Scan for the cell matching the given text and deliver its (X, Y) coordinate at center. 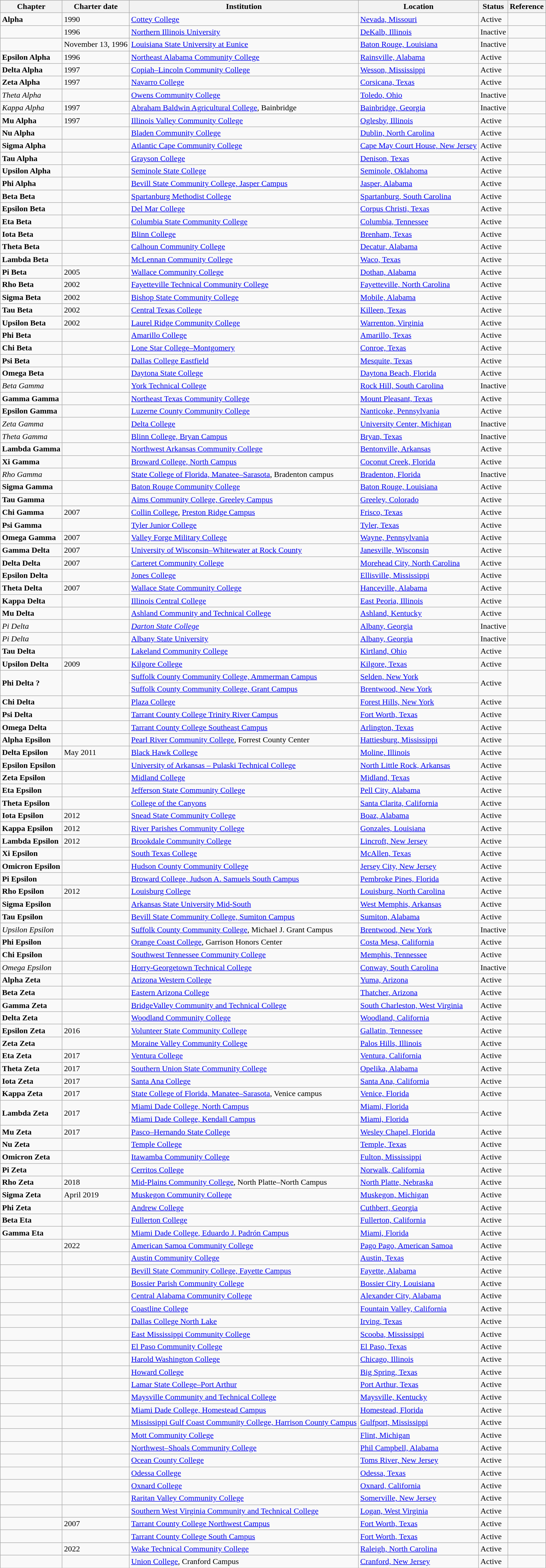
Pago Pago, American Samoa (418, 1245)
Iota Epsilon (31, 816)
Austin Community College (244, 1258)
Theta Gamma (31, 436)
Broward College, North Campus (244, 462)
Lincroft, New Jersey (418, 841)
Pi Zeta (31, 1169)
Oxnard College (244, 1486)
Oglesby, Illinois (418, 120)
Temple, Texas (418, 1144)
Gamma Delta (31, 550)
State College of Florida, Manatee–Sarasota, Bradenton campus (244, 474)
Bryan, Texas (418, 436)
Suffolk County Community College, Grant Campus (244, 689)
Denison, Texas (418, 158)
Arlington, Texas (418, 727)
Sigma Gamma (31, 487)
Alpha Zeta (31, 980)
Conway, South Carolina (418, 968)
Austin, Texas (418, 1258)
Norwalk, California (418, 1169)
Ocean County College (244, 1460)
Rho Beta (31, 285)
Venice, Florida (418, 1094)
Nu Alpha (31, 133)
Epsilon Epsilon (31, 765)
Brookdale Community College (244, 841)
Sigma Beta (31, 297)
Odessa College (244, 1473)
April 2019 (96, 1195)
Epsilon Beta (31, 209)
2016 (96, 1031)
Alpha (31, 19)
Eta Beta (31, 222)
Cottey College (244, 19)
Broward College, Judson A. Samuels South Campus (244, 879)
Horry-Georgetown Technical College (244, 968)
Status (493, 7)
West Memphis, Arkansas (418, 904)
Louisburg, North Carolina (418, 891)
Temple College (244, 1144)
Greeley, Colorado (418, 500)
Northern Illinois University (244, 32)
Mississippi Gulf Coast Community College, Harrison County Campus (244, 1423)
Atlantic Cape Community College (244, 145)
Arizona Western College (244, 980)
Kappa Epsilon (31, 828)
Andrew College (244, 1208)
Memphis, Tennessee (418, 955)
Daytona Beach, Florida (418, 373)
Corsicana, Texas (418, 82)
University of Wisconsin–Whitewater at Rock County (244, 550)
Bevill State Community College, Sumiton Campus (244, 917)
Zeta Alpha (31, 82)
Gamma Eta (31, 1233)
2005 (96, 272)
Theta Zeta (31, 1068)
Morehead City, North Carolina (418, 563)
Reference (527, 7)
Alexander City, Alabama (418, 1296)
Rho Gamma (31, 474)
McAllen, Texas (418, 854)
Mu Alpha (31, 120)
Chicago, Illinois (418, 1359)
Omega Epsilon (31, 968)
El Paso Community College (244, 1346)
Muskegon, Michigan (418, 1195)
Theta Alpha (31, 95)
Del Mar College (244, 209)
Miami Dade College, Kendall Campus (244, 1119)
Eta Zeta (31, 1056)
Central Texas College (244, 310)
Miami Dade College, Eduardo J. Padrón Campus (244, 1233)
Bossier Parish Community College (244, 1283)
2009 (96, 664)
Zeta Zeta (31, 1043)
Janesville, Wisconsin (418, 550)
Warrenton, Virginia (418, 323)
Pasco–Hernando State College (244, 1132)
Illinois Central College (244, 601)
Blinn College, Bryan Campus (244, 436)
Woodland, California (418, 1018)
Kappa Zeta (31, 1094)
Fayette, Alabama (418, 1271)
Tau Delta (31, 651)
Bladen Community College (244, 133)
Southern Union State Community College (244, 1068)
DeKalb, Illinois (418, 32)
Tyler, Texas (418, 525)
Gamma Zeta (31, 1005)
Phi Beta (31, 335)
Laurel Ridge Community College (244, 323)
Port Arthur, Texas (418, 1385)
Beta Beta (31, 196)
Midland, Texas (418, 778)
Gamma Gamma (31, 399)
Wesson, Mississippi (418, 70)
Big Spring, Texas (418, 1372)
Columbia, Tennessee (418, 222)
Santa Clarita, California (418, 803)
Upsilon Beta (31, 323)
Epsilon Delta (31, 576)
Pembroke Pines, Florida (418, 879)
Ventura, California (418, 1056)
Somerville, New Jersey (418, 1498)
Amarillo College (244, 335)
University Center, Michigan (418, 424)
Kilgore, Texas (418, 664)
Kappa Delta (31, 601)
Thatcher, Arizona (418, 993)
Spartanburg, South Carolina (418, 196)
Luzerne County Community College (244, 411)
Collin College, Preston Ridge Campus (244, 512)
North Little Rock, Arkansas (418, 765)
Cape May Court House, New Jersey (418, 145)
Dublin, North Carolina (418, 133)
Omicron Epsilon (31, 866)
Illinois Valley Community College (244, 120)
Northeast Alabama Community College (244, 57)
Phi Epsilon (31, 942)
Abraham Baldwin Agricultural College, Bainbridge (244, 108)
Tarrant County College Trinity River Campus (244, 714)
Phi Delta ? (31, 683)
Suffolk County Community College, Ammerman Campus (244, 677)
Nevada, Missouri (418, 19)
Lamar State College–Port Arthur (244, 1385)
Louisiana State University at Eunice (244, 45)
Tarrant County College Northwest Campus (244, 1523)
Fayetteville Technical Community College (244, 285)
Scooba, Mississippi (418, 1334)
Tyler Junior College (244, 525)
Bradenton, Florida (418, 474)
Costa Mesa, California (418, 942)
Black Hawk College (244, 752)
Albany State University (244, 639)
Phi Alpha (31, 184)
University of Arkansas – Pulaski Technical College (244, 765)
Beta Zeta (31, 993)
Decatur, Alabama (418, 247)
Daytona State College (244, 373)
Fountain Valley, California (418, 1309)
Columbia State Community College (244, 222)
Cuthbert, Georgia (418, 1208)
Nanticoke, Pennsylvania (418, 411)
Jasper, Alabama (418, 184)
Santa Ana College (244, 1081)
Louisburg College (244, 891)
Kirtland, Ohio (418, 651)
Fulton, Mississippi (418, 1157)
Gallatin, Tennessee (418, 1031)
Midland College (244, 778)
Southwest Tennessee Community College (244, 955)
Seminole, Oklahoma (418, 171)
North Platte, Nebraska (418, 1182)
Corpus Christi, Texas (418, 209)
Calhoun Community College (244, 247)
Theta Delta (31, 588)
Epsilon Zeta (31, 1031)
Conroe, Texas (418, 348)
Upsilon Delta (31, 664)
Bainbridge, Georgia (418, 108)
Carteret Community College (244, 563)
Fullerton College (244, 1220)
Suffolk County Community College, Michael J. Grant Campus (244, 929)
York Technical College (244, 386)
Pell City, Alabama (418, 790)
Pearl River Community College, Forrest County Center (244, 740)
Sigma Alpha (31, 145)
Delta Zeta (31, 1018)
South Texas College (244, 854)
1990 (96, 19)
Arkansas State University Mid-South (244, 904)
Psi Gamma (31, 525)
Chi Beta (31, 348)
Wake Technical Community College (244, 1549)
Tarrant County College South Campus (244, 1536)
Ventura College (244, 1056)
Cranford, New Jersey (418, 1561)
Theta Epsilon (31, 803)
Eta Epsilon (31, 790)
Chapter (31, 7)
Flint, Michigan (418, 1435)
Spartanburg Methodist College (244, 196)
Grayson College (244, 158)
Rock Hill, South Carolina (418, 386)
Sigma Epsilon (31, 904)
Mott Community College (244, 1435)
Hattiesburg, Mississippi (418, 740)
Zeta Epsilon (31, 778)
State College of Florida, Manatee–Sarasota, Venice campus (244, 1094)
Psi Beta (31, 360)
Epsilon Gamma (31, 411)
Epsilon Alpha (31, 57)
East Peoria, Illinois (418, 601)
Delta Epsilon (31, 752)
Omega Beta (31, 373)
Northwest–Shoals Community College (244, 1448)
Charter date (96, 7)
Pi Beta (31, 272)
Orange Coast College, Garrison Honors Center (244, 942)
May 2011 (96, 752)
Kilgore College (244, 664)
Beta Eta (31, 1220)
River Parishes Community College (244, 828)
Fullerton, California (418, 1220)
Rainsville, Alabama (418, 57)
Northwest Arkansas Community College (244, 449)
Lambda Zeta (31, 1113)
Woodland Community College (244, 1018)
Tau Beta (31, 310)
Southern West Virginia Community and Technical College (244, 1511)
Hanceville, Alabama (418, 588)
Kappa Alpha (31, 108)
BridgeValley Community and Technical College (244, 1005)
Gulfport, Mississippi (418, 1423)
Frisco, Texas (418, 512)
Lambda Gamma (31, 449)
Mu Delta (31, 613)
Jersey City, New Jersey (418, 866)
Ashland Community and Technical College (244, 613)
Dothan, Alabama (418, 272)
Tau Alpha (31, 158)
Gonzales, Louisiana (418, 828)
Plaza College (244, 702)
Blinn College (244, 234)
Bishop State Community College (244, 297)
Oxnard, California (418, 1486)
Seminole State College (244, 171)
Toms River, New Jersey (418, 1460)
Snead State Community College (244, 816)
Union College, Cranford Campus (244, 1561)
Beta Gamma (31, 386)
Santa Ana, California (418, 1081)
Lambda Beta (31, 259)
East Mississippi Community College (244, 1334)
Cerritos College (244, 1169)
Upsilon Epsilon (31, 929)
South Charleston, West Virginia (418, 1005)
Theta Beta (31, 247)
Iota Zeta (31, 1081)
Amarillo, Texas (418, 335)
Tau Epsilon (31, 917)
Bevill State Community College, Fayette Campus (244, 1271)
Zeta Gamma (31, 424)
Dallas College North Lake (244, 1321)
Valley Forge Military College (244, 537)
Xi Epsilon (31, 854)
Bossier City, Louisiana (418, 1283)
Omega Gamma (31, 537)
Lakeland Community College (244, 651)
Fayetteville, North Carolina (418, 285)
Sigma Zeta (31, 1195)
Homestead, Florida (418, 1410)
Maysville Community and Technical College (244, 1397)
Omicron Zeta (31, 1157)
Toledo, Ohio (418, 95)
Selden, New York (418, 677)
Baton Rouge Community College (244, 487)
Psi Delta (31, 714)
Northeast Texas Community College (244, 399)
Bentonville, Arkansas (418, 449)
Chi Epsilon (31, 955)
Iota Beta (31, 234)
Pi Epsilon (31, 879)
Mount Pleasant, Texas (418, 399)
Logan, West Virginia (418, 1511)
Mid-Plains Community College, North Platte–North Campus (244, 1182)
Killeen, Texas (418, 310)
Institution (244, 7)
Irving, Texas (418, 1321)
Sumiton, Alabama (418, 917)
Ashland, Kentucky (418, 613)
Wallace Community College (244, 272)
Maysville, Kentucky (418, 1397)
Howard College (244, 1372)
Boaz, Alabama (418, 816)
Navarro College (244, 82)
Bevill State Community College, Jasper Campus (244, 184)
Wesley Chapel, Florida (418, 1132)
Itawamba Community College (244, 1157)
Mobile, Alabama (418, 297)
Nu Zeta (31, 1144)
Delta Alpha (31, 70)
Mesquite, Texas (418, 360)
Copiah–Lincoln Community College (244, 70)
Wayne, Pennsylvania (418, 537)
El Paso, Texas (418, 1346)
Brenham, Texas (418, 234)
Miami Dade College, Homestead Campus (244, 1410)
Delta Delta (31, 563)
Hudson County Community College (244, 866)
McLennan Community College (244, 259)
Forest Hills, New York (418, 702)
American Samoa Community College (244, 1245)
Odessa, Texas (418, 1473)
Chi Delta (31, 702)
Lambda Epsilon (31, 841)
Harold Washington College (244, 1359)
Phi Zeta (31, 1208)
Jefferson State Community College (244, 790)
Muskegon Community College (244, 1195)
Wallace State Community College (244, 588)
Palos Hills, Illinois (418, 1043)
November 13, 1996 (96, 45)
Phil Campbell, Alabama (418, 1448)
Owens Community College (244, 95)
Waco, Texas (418, 259)
Chi Gamma (31, 512)
Mu Zeta (31, 1132)
Raleigh, North Carolina (418, 1549)
Raritan Valley Community College (244, 1498)
Tau Gamma (31, 500)
Eastern Arizona College (244, 993)
Yuma, Arizona (418, 980)
Central Alabama Community College (244, 1296)
Coconut Creek, Florida (418, 462)
Ellisville, Mississippi (418, 576)
Aims Community College, Greeley Campus (244, 500)
Rho Zeta (31, 1182)
College of the Canyons (244, 803)
Lone Star College–Montgomery (244, 348)
Volunteer State Community College (244, 1031)
Omega Delta (31, 727)
Moraine Valley Community College (244, 1043)
Location (418, 7)
Miami Dade College, North Campus (244, 1106)
Tarrant County College Southeast Campus (244, 727)
Upsilon Alpha (31, 171)
Moline, Illinois (418, 752)
Darton State College (244, 626)
Alpha Epsilon (31, 740)
Dallas College Eastfield (244, 360)
Opelika, Alabama (418, 1068)
Delta College (244, 424)
Jones College (244, 576)
Coastline College (244, 1309)
2018 (96, 1182)
Rho Epsilon (31, 891)
Xi Gamma (31, 462)
